Provide the (x, y) coordinate of the cell's center where the given text is located.  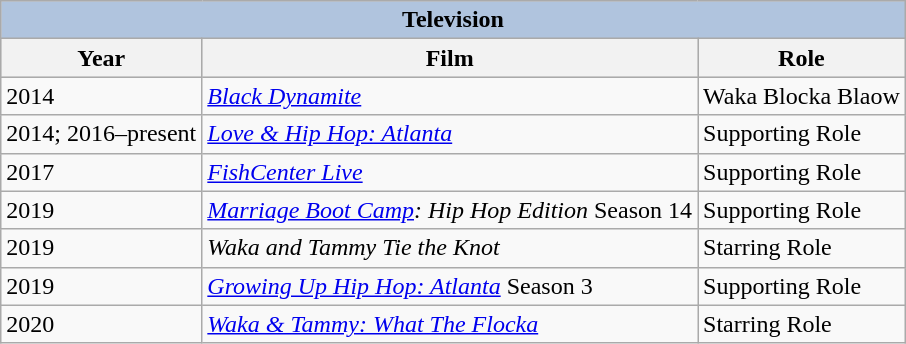
Waka Blocka Blaow (802, 96)
Waka and Tammy Tie the Knot (450, 248)
FishCenter Live (450, 172)
2014; 2016–present (102, 134)
2017 (102, 172)
2014 (102, 96)
Marriage Boot Camp: Hip Hop Edition Season 14 (450, 210)
Waka & Tammy: What The Flocka (450, 324)
Black Dynamite (450, 96)
Television (454, 20)
Love & Hip Hop: Atlanta (450, 134)
Year (102, 58)
2020 (102, 324)
Growing Up Hip Hop: Atlanta Season 3 (450, 286)
Film (450, 58)
Role (802, 58)
